Locate the cell with the specified text and output its (X, Y) center coordinate. 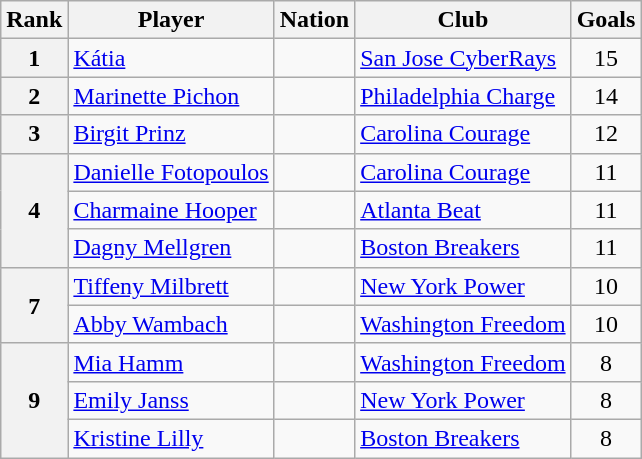
Abby Wambach (171, 324)
1 (34, 58)
San Jose CyberRays (463, 58)
Birgit Prinz (171, 134)
Philadelphia Charge (463, 96)
7 (34, 305)
Club (463, 20)
4 (34, 210)
Kátia (171, 58)
15 (606, 58)
Emily Janss (171, 400)
Danielle Fotopoulos (171, 172)
14 (606, 96)
9 (34, 400)
2 (34, 96)
Atlanta Beat (463, 210)
Player (171, 20)
3 (34, 134)
Rank (34, 20)
Kristine Lilly (171, 438)
Mia Hamm (171, 362)
12 (606, 134)
Goals (606, 20)
Marinette Pichon (171, 96)
Nation (314, 20)
Charmaine Hooper (171, 210)
Dagny Mellgren (171, 248)
Tiffeny Milbrett (171, 286)
